Provide the [X, Y] coordinate of the cell's center where the given text is located.  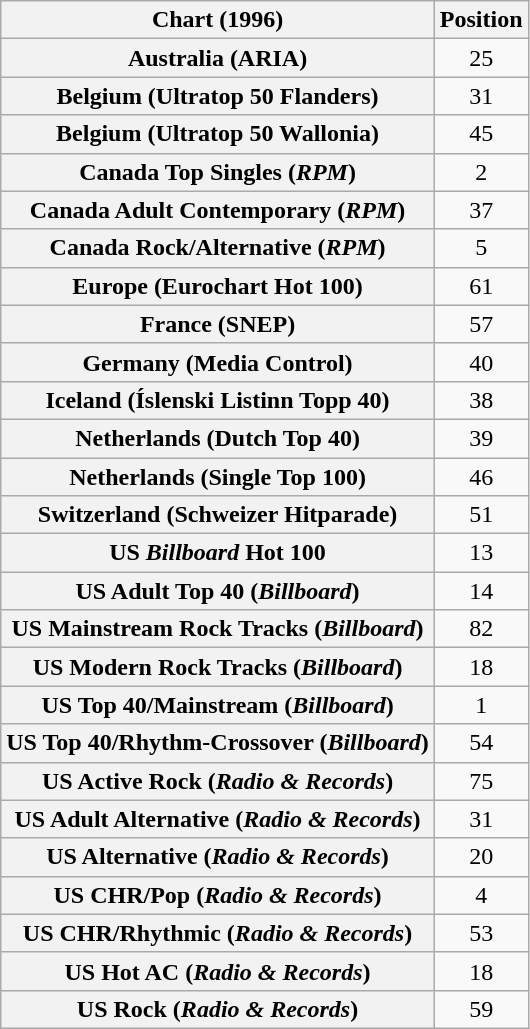
61 [481, 286]
US Mainstream Rock Tracks (Billboard) [218, 629]
Netherlands (Dutch Top 40) [218, 438]
US Rock (Radio & Records) [218, 1009]
Netherlands (Single Top 100) [218, 477]
57 [481, 324]
25 [481, 58]
4 [481, 895]
France (SNEP) [218, 324]
US CHR/Pop (Radio & Records) [218, 895]
46 [481, 477]
5 [481, 248]
14 [481, 591]
20 [481, 857]
Canada Top Singles (RPM) [218, 172]
US Alternative (Radio & Records) [218, 857]
US Top 40/Mainstream (Billboard) [218, 705]
59 [481, 1009]
Iceland (Íslenski Listinn Topp 40) [218, 400]
US Adult Alternative (Radio & Records) [218, 819]
US Billboard Hot 100 [218, 553]
51 [481, 515]
82 [481, 629]
US Adult Top 40 (Billboard) [218, 591]
Australia (ARIA) [218, 58]
US CHR/Rhythmic (Radio & Records) [218, 933]
Canada Rock/Alternative (RPM) [218, 248]
53 [481, 933]
2 [481, 172]
Position [481, 20]
13 [481, 553]
Canada Adult Contemporary (RPM) [218, 210]
Belgium (Ultratop 50 Flanders) [218, 96]
US Hot AC (Radio & Records) [218, 971]
38 [481, 400]
39 [481, 438]
Europe (Eurochart Hot 100) [218, 286]
1 [481, 705]
Belgium (Ultratop 50 Wallonia) [218, 134]
Chart (1996) [218, 20]
75 [481, 781]
Germany (Media Control) [218, 362]
45 [481, 134]
54 [481, 743]
US Active Rock (Radio & Records) [218, 781]
40 [481, 362]
US Modern Rock Tracks (Billboard) [218, 667]
37 [481, 210]
Switzerland (Schweizer Hitparade) [218, 515]
US Top 40/Rhythm-Crossover (Billboard) [218, 743]
